Scan for the cell matching the given text and deliver its [x, y] coordinate at center. 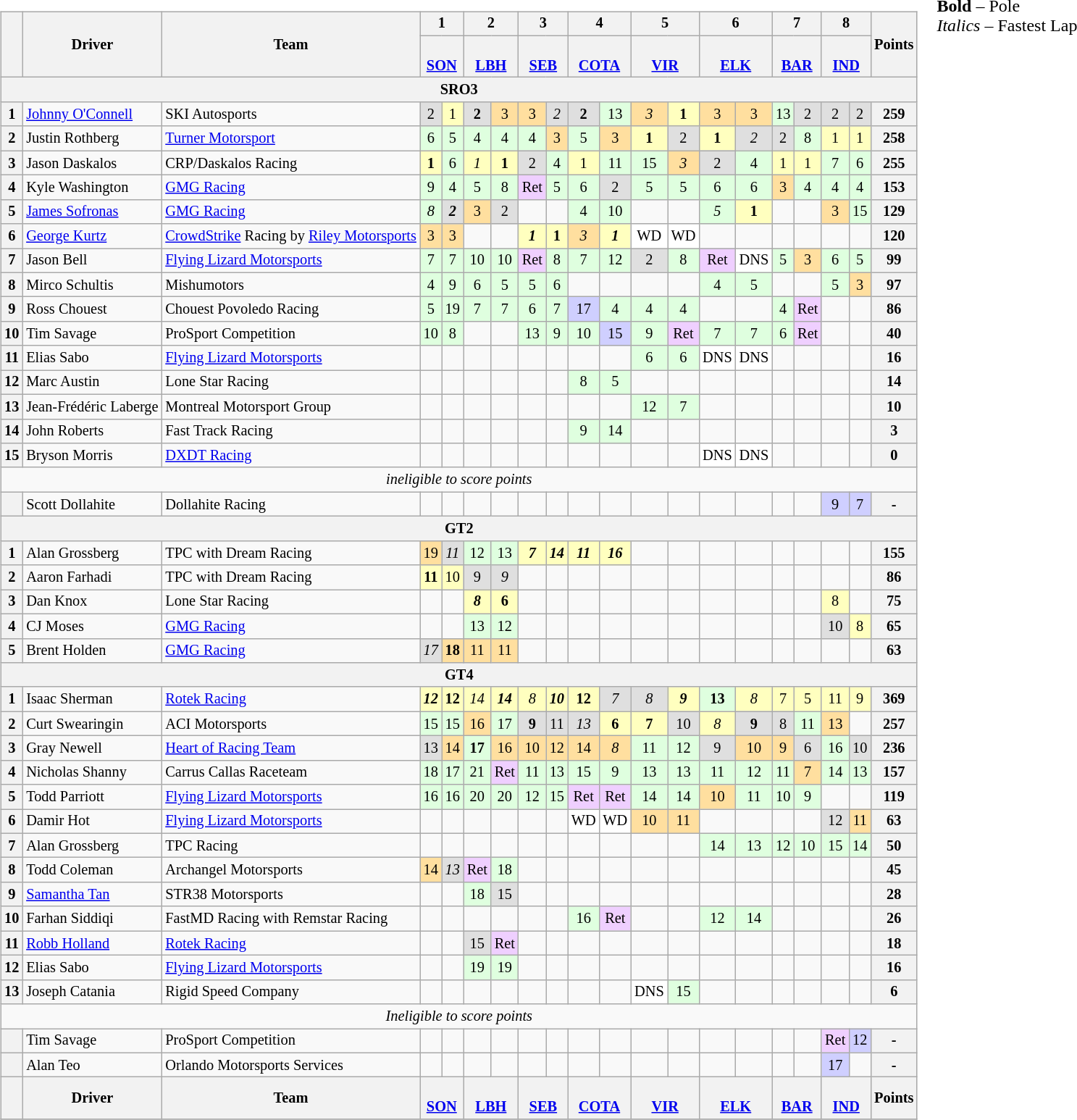
Dan Knox [92, 602]
George Kurtz [92, 236]
Alan Teo [92, 1065]
Archangel Motorsports [290, 870]
119 [894, 797]
Todd Coleman [92, 870]
Curt Swearingin [92, 724]
DXDT Racing [290, 456]
Heart of Racing Team [290, 748]
0 [894, 456]
Aaron Farhadi [92, 577]
129 [894, 212]
257 [894, 724]
SRO3 [459, 90]
Gray Newell [92, 748]
FastMD Racing with Remstar Racing [290, 919]
40 [894, 334]
Ineligible to score points [459, 1016]
28 [894, 895]
TPC Racing [290, 845]
ACI Motorsports [290, 724]
259 [894, 114]
Orlando Motorsports Services [290, 1065]
Marc Austin [92, 383]
369 [894, 699]
157 [894, 772]
Turner Motorsport [290, 138]
Chouest Povoledo Racing [290, 309]
Ross Chouest [92, 309]
Mirco Schultis [92, 285]
CrowdStrike Racing by Riley Motorsports [290, 236]
Dollahite Racing [290, 504]
Damir Hot [92, 822]
GT4 [459, 675]
Joseph Catania [92, 992]
Carrus Callas Raceteam [290, 772]
SKI Autosports [290, 114]
Nicholas Shanny [92, 772]
Samantha Tan [92, 895]
Rigid Speed Company [290, 992]
75 [894, 602]
Farhan Siddiqi [92, 919]
CJ Moses [92, 626]
255 [894, 163]
James Sofronas [92, 212]
45 [894, 870]
153 [894, 188]
Fast Track Racing [290, 431]
99 [894, 261]
Robb Holland [92, 943]
155 [894, 553]
50 [894, 845]
Jason Bell [92, 261]
26 [894, 919]
Justin Rothberg [92, 138]
Isaac Sherman [92, 699]
Kyle Washington [92, 188]
Jason Daskalos [92, 163]
Bryson Morris [92, 456]
Mishumotors [290, 285]
120 [894, 236]
Montreal Motorsport Group [290, 406]
97 [894, 285]
CRP/Daskalos Racing [290, 163]
21 [477, 772]
ineligible to score points [459, 480]
236 [894, 748]
Johnny O'Connell [92, 114]
Todd Parriott [92, 797]
258 [894, 138]
Scott Dollahite [92, 504]
Jean-Frédéric Laberge [92, 406]
John Roberts [92, 431]
STR38 Motorsports [290, 895]
Brent Holden [92, 651]
GT2 [459, 529]
65 [894, 626]
